Extract the [x, y] coordinate from the center of the cell holding the provided text.  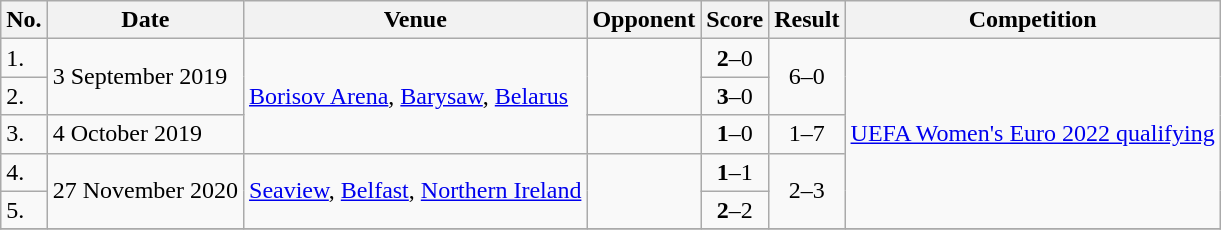
5. [24, 210]
6–0 [807, 77]
UEFA Women's Euro 2022 qualifying [1032, 134]
4. [24, 172]
1–1 [735, 172]
4 October 2019 [145, 134]
Venue [416, 20]
Borisov Arena, Barysaw, Belarus [416, 96]
1–7 [807, 134]
3–0 [735, 96]
1–0 [735, 134]
Opponent [644, 20]
1. [24, 58]
3 September 2019 [145, 77]
27 November 2020 [145, 191]
No. [24, 20]
2–3 [807, 191]
3. [24, 134]
Seaview, Belfast, Northern Ireland [416, 191]
Date [145, 20]
Score [735, 20]
2–0 [735, 58]
Competition [1032, 20]
2. [24, 96]
Result [807, 20]
2–2 [735, 210]
